Scan for the cell matching the given text and deliver its (x, y) coordinate at center. 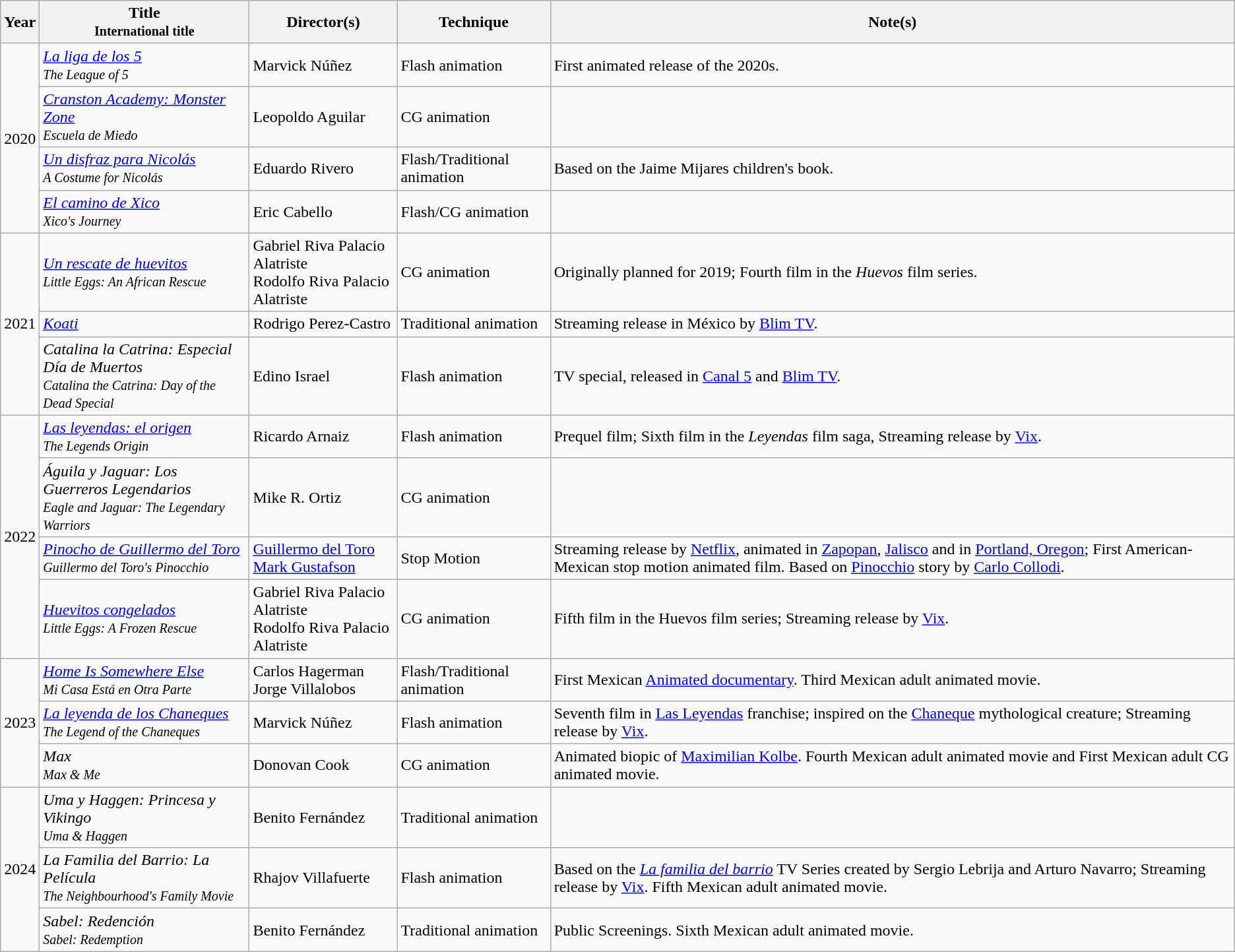
Cranston Academy: Monster ZoneEscuela de Miedo (144, 117)
Águila y Jaguar: Los Guerreros Legendarios Eagle and Jaguar: The Legendary Warriors (144, 497)
Note(s) (892, 22)
MaxMax & Me (144, 765)
Edino Israel (323, 376)
La leyenda de los ChanequesThe Legend of the Chaneques (144, 723)
La liga de los 5The League of 5 (144, 65)
Stop Motion (474, 558)
Uma y Haggen: Princesa y VikingoUma & Haggen (144, 817)
First Mexican Animated documentary. Third Mexican adult animated movie. (892, 680)
Home Is Somewhere ElseMi Casa Está en Otra Parte (144, 680)
Pinocho de Guillermo del Toro Guillermo del Toro's Pinocchio (144, 558)
Donovan Cook (323, 765)
Public Screenings. Sixth Mexican adult animated movie. (892, 930)
Ricardo Arnaiz (323, 437)
Year (20, 22)
Leopoldo Aguilar (323, 117)
2023 (20, 723)
Catalina la Catrina: Especial Día de MuertosCatalina the Catrina: Day of the Dead Special (144, 376)
Huevitos congeladosLittle Eggs: A Frozen Rescue (144, 619)
Eduardo Rivero (323, 169)
Un disfraz para NicolásA Costume for Nicolás (144, 169)
Originally planned for 2019; Fourth film in the Huevos film series. (892, 272)
Las leyendas: el origenThe Legends Origin (144, 437)
First animated release of the 2020s. (892, 65)
Koati (144, 324)
2024 (20, 870)
Technique (474, 22)
Mike R. Ortiz (323, 497)
Prequel film; Sixth film in the Leyendas film saga, Streaming release by Vix. (892, 437)
Rodrigo Perez-Castro (323, 324)
Fifth film in the Huevos film series; Streaming release by Vix. (892, 619)
Rhajov Villafuerte (323, 878)
El camino de XicoXico's Journey (144, 211)
2022 (20, 536)
Based on the Jaime Mijares children's book. (892, 169)
La Familia del Barrio: La Película The Neighbourhood's Family Movie (144, 878)
Carlos HagermanJorge Villalobos (323, 680)
Guillermo del ToroMark Gustafson (323, 558)
Un rescate de huevitosLittle Eggs: An African Rescue (144, 272)
Seventh film in Las Leyendas franchise; inspired on the Chaneque mythological creature; Streaming release by Vix. (892, 723)
Streaming release in México by Blim TV. (892, 324)
Eric Cabello (323, 211)
TitleInternational title (144, 22)
2021 (20, 324)
2020 (20, 139)
Director(s) (323, 22)
Flash/CG animation (474, 211)
Animated biopic of Maximilian Kolbe. Fourth Mexican adult animated movie and First Mexican adult CG animated movie. (892, 765)
TV special, released in Canal 5 and Blim TV. (892, 376)
Sabel: RedenciónSabel: Redemption (144, 930)
